Scan for the cell matching the given text and deliver its (x, y) coordinate at center. 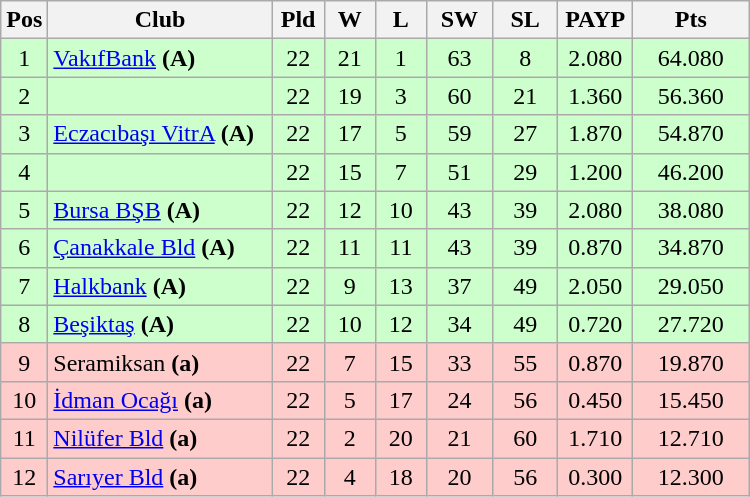
0.720 (596, 324)
12.710 (690, 438)
1.360 (596, 96)
51 (459, 172)
Club (160, 20)
19.870 (690, 362)
64.080 (690, 58)
Pts (690, 20)
56.360 (690, 96)
54.870 (690, 134)
38.080 (690, 210)
15.450 (690, 400)
W (350, 20)
33 (459, 362)
0.300 (596, 477)
SL (524, 20)
1.200 (596, 172)
VakıfBank (A) (160, 58)
27 (524, 134)
29 (524, 172)
34.870 (690, 248)
46.200 (690, 172)
24 (459, 400)
Halkbank (A) (160, 286)
13 (400, 286)
18 (400, 477)
12.300 (690, 477)
Sarıyer Bld (a) (160, 477)
27.720 (690, 324)
L (400, 20)
Eczacıbaşı VitrA (A) (160, 134)
6 (24, 248)
Pos (24, 20)
Çanakkale Bld (A) (160, 248)
59 (459, 134)
Nilüfer Bld (a) (160, 438)
63 (459, 58)
İdman Ocağı (a) (160, 400)
29.050 (690, 286)
0.450 (596, 400)
Seramiksan (a) (160, 362)
2.050 (596, 286)
Beşiktaş (A) (160, 324)
19 (350, 96)
37 (459, 286)
1.710 (596, 438)
34 (459, 324)
SW (459, 20)
1.870 (596, 134)
PAYP (596, 20)
55 (524, 362)
Pld (298, 20)
Bursa BŞB (A) (160, 210)
